Pinpoint the cell where the given text exists, returning its (x, y) midpoint coordinate. 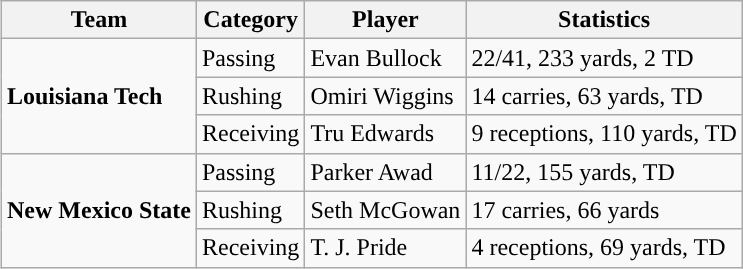
Parker Awad (386, 172)
Louisiana Tech (98, 96)
14 carries, 63 yards, TD (604, 96)
9 receptions, 110 yards, TD (604, 134)
Team (98, 20)
Evan Bullock (386, 58)
11/22, 155 yards, TD (604, 172)
T. J. Pride (386, 248)
Omiri Wiggins (386, 96)
Category (250, 20)
Tru Edwards (386, 134)
Player (386, 20)
4 receptions, 69 yards, TD (604, 248)
17 carries, 66 yards (604, 210)
Seth McGowan (386, 210)
22/41, 233 yards, 2 TD (604, 58)
Statistics (604, 20)
New Mexico State (98, 210)
